Output the (x, y) coordinate of the center of the cell containing the given text.  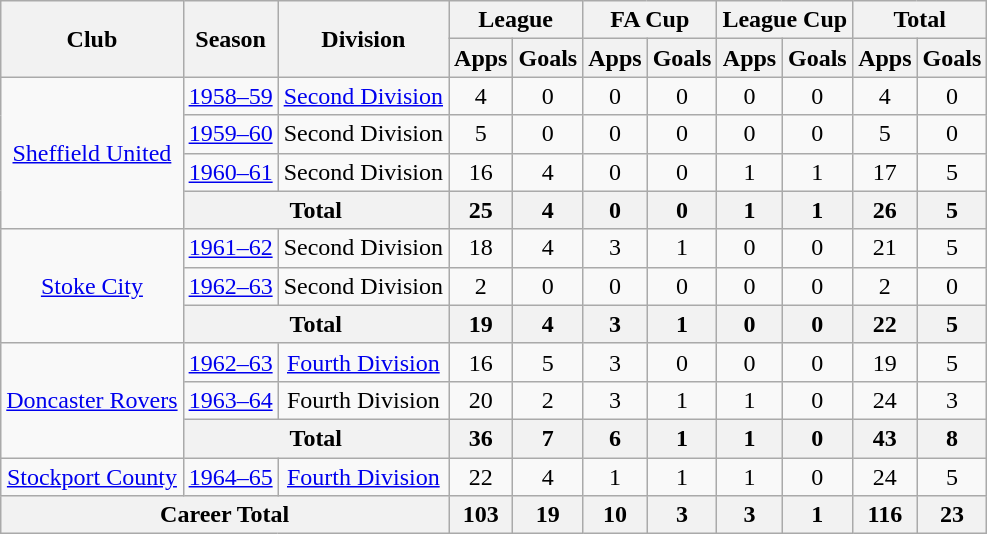
21 (885, 248)
Doncaster Rovers (92, 400)
18 (481, 248)
Stoke City (92, 286)
20 (481, 400)
League (516, 20)
Club (92, 39)
25 (481, 210)
Division (363, 39)
6 (615, 438)
1961–62 (230, 248)
1958–59 (230, 96)
Stockport County (92, 477)
1960–61 (230, 172)
26 (885, 210)
17 (885, 172)
1964–65 (230, 477)
8 (952, 438)
FA Cup (650, 20)
Career Total (225, 515)
1959–60 (230, 134)
116 (885, 515)
43 (885, 438)
7 (548, 438)
36 (481, 438)
23 (952, 515)
103 (481, 515)
1963–64 (230, 400)
League Cup (785, 20)
Season (230, 39)
10 (615, 515)
Sheffield United (92, 153)
